Extract the (x, y) coordinate from the center of the cell holding the provided text.  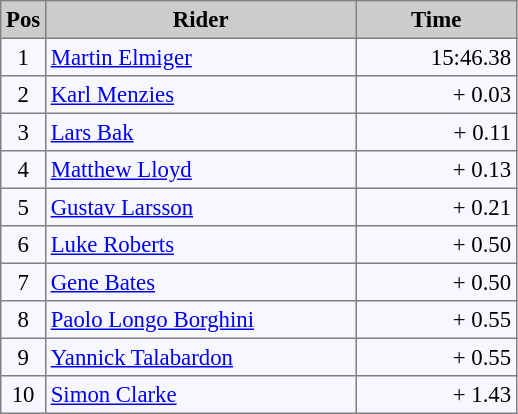
6 (24, 245)
Gene Bates (200, 282)
7 (24, 282)
Lars Bak (200, 132)
Simon Clarke (200, 395)
+ 1.43 (436, 395)
+ 0.13 (436, 170)
+ 0.21 (436, 207)
Gustav Larsson (200, 207)
1 (24, 57)
Rider (200, 20)
Martin Elmiger (200, 57)
Paolo Longo Borghini (200, 320)
Matthew Lloyd (200, 170)
9 (24, 357)
10 (24, 395)
Karl Menzies (200, 95)
Time (436, 20)
5 (24, 207)
2 (24, 95)
Pos (24, 20)
Yannick Talabardon (200, 357)
15:46.38 (436, 57)
4 (24, 170)
+ 0.03 (436, 95)
3 (24, 132)
+ 0.11 (436, 132)
8 (24, 320)
Luke Roberts (200, 245)
